For the text-containing cell, return its midpoint in [X, Y] coordinate format. 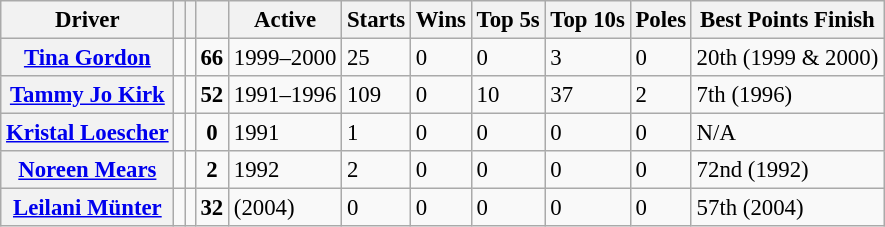
20th (1999 & 2000) [787, 58]
7th (1996) [787, 95]
52 [212, 95]
1 [376, 133]
Active [286, 20]
Top 5s [508, 20]
Noreen Mears [88, 170]
1991–1996 [286, 95]
32 [212, 208]
10 [508, 95]
Driver [88, 20]
3 [588, 58]
Best Points Finish [787, 20]
37 [588, 95]
(2004) [286, 208]
Tammy Jo Kirk [88, 95]
Kristal Loescher [88, 133]
Poles [660, 20]
Top 10s [588, 20]
Tina Gordon [88, 58]
109 [376, 95]
1992 [286, 170]
25 [376, 58]
Leilani Münter [88, 208]
Wins [440, 20]
1991 [286, 133]
72nd (1992) [787, 170]
66 [212, 58]
57th (2004) [787, 208]
Starts [376, 20]
N/A [787, 133]
1999–2000 [286, 58]
